Locate the cell with the specified text and output its (x, y) center coordinate. 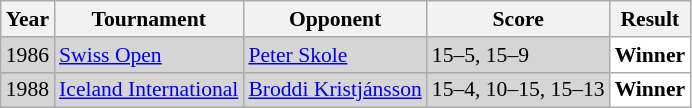
Opponent (334, 19)
Peter Skole (334, 55)
Result (650, 19)
Year (28, 19)
Tournament (148, 19)
1988 (28, 90)
Broddi Kristjánsson (334, 90)
15–5, 15–9 (518, 55)
1986 (28, 55)
15–4, 10–15, 15–13 (518, 90)
Score (518, 19)
Iceland International (148, 90)
Swiss Open (148, 55)
